Return the [x, y] coordinate for the center point of the cell that contains the specified text.  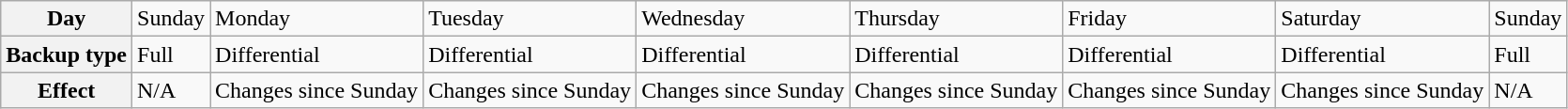
Friday [1170, 19]
Thursday [956, 19]
Backup type [67, 54]
Monday [317, 19]
Day [67, 19]
Saturday [1382, 19]
Wednesday [744, 19]
Effect [67, 90]
Tuesday [530, 19]
